Search for the cell housing the specified text and yield its (x, y) center coordinate. 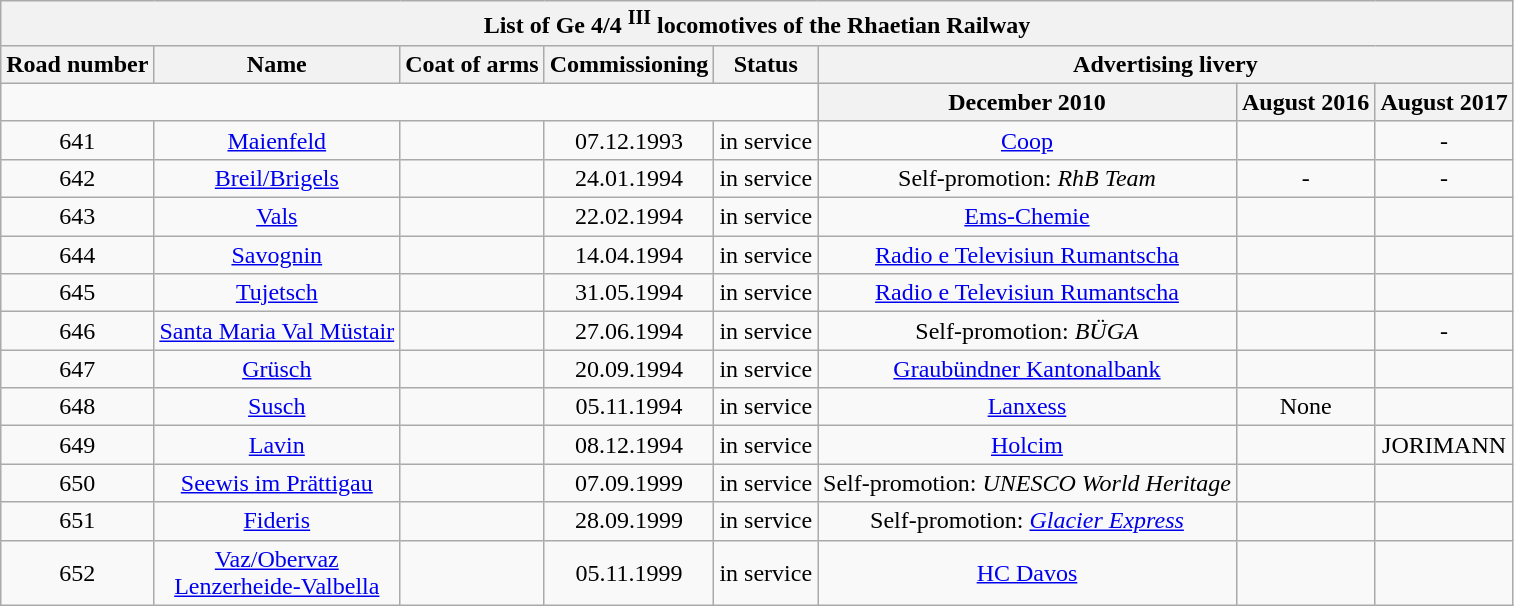
Grüsch (277, 369)
Lavin (277, 445)
648 (78, 407)
Ems-Chemie (1028, 217)
22.02.1994 (629, 217)
Road number (78, 64)
Holcim (1028, 445)
07.09.1999 (629, 483)
Name (277, 64)
Breil/Brigels (277, 178)
Susch (277, 407)
650 (78, 483)
645 (78, 293)
Vaz/ObervazLenzerheide-Valbella (277, 572)
Self-promotion: Glacier Express (1028, 521)
Savognin (277, 255)
31.05.1994 (629, 293)
643 (78, 217)
Status (766, 64)
14.04.1994 (629, 255)
Fideris (277, 521)
Advertising livery (1166, 64)
647 (78, 369)
List of Ge 4/4 III locomotives of the Rhaetian Railway (758, 24)
642 (78, 178)
December 2010 (1028, 102)
Maienfeld (277, 140)
Self-promotion: BÜGA (1028, 331)
Santa Maria Val Müstair (277, 331)
Self-promotion: RhB Team (1028, 178)
Seewis im Prättigau (277, 483)
None (1305, 407)
Lanxess (1028, 407)
644 (78, 255)
Tujetsch (277, 293)
August 2017 (1444, 102)
651 (78, 521)
Coop (1028, 140)
Coat of arms (472, 64)
August 2016 (1305, 102)
646 (78, 331)
649 (78, 445)
28.09.1999 (629, 521)
Vals (277, 217)
20.09.1994 (629, 369)
07.12.1993 (629, 140)
08.12.1994 (629, 445)
Self-promotion: UNESCO World Heritage (1028, 483)
05.11.1994 (629, 407)
HC Davos (1028, 572)
Commissioning (629, 64)
JORIMANN (1444, 445)
05.11.1999 (629, 572)
27.06.1994 (629, 331)
24.01.1994 (629, 178)
652 (78, 572)
Graubündner Kantonalbank (1028, 369)
641 (78, 140)
